Return (x, y) of the center of cell containing provided text 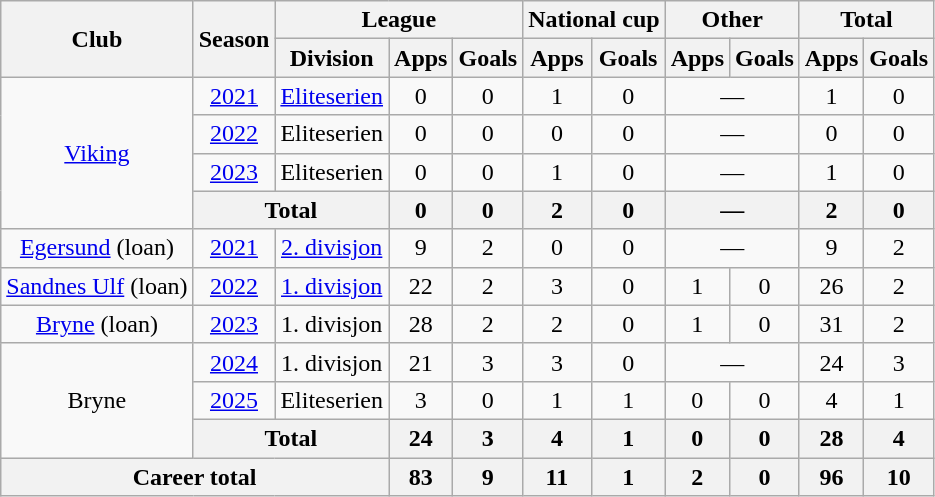
26 (831, 286)
Bryne (loan) (97, 324)
2. divisjon (332, 248)
Sandnes Ulf (loan) (97, 286)
31 (831, 324)
Egersund (loan) (97, 248)
96 (831, 477)
Other (732, 20)
2024 (234, 362)
11 (557, 477)
22 (421, 286)
Career total (195, 477)
National cup (594, 20)
2025 (234, 400)
Viking (97, 153)
Division (332, 58)
League (399, 20)
83 (421, 477)
10 (899, 477)
Club (97, 39)
Bryne (97, 400)
Season (234, 39)
21 (421, 362)
